Detect which cell encompasses the target text, then output its [X, Y] center coordinate. 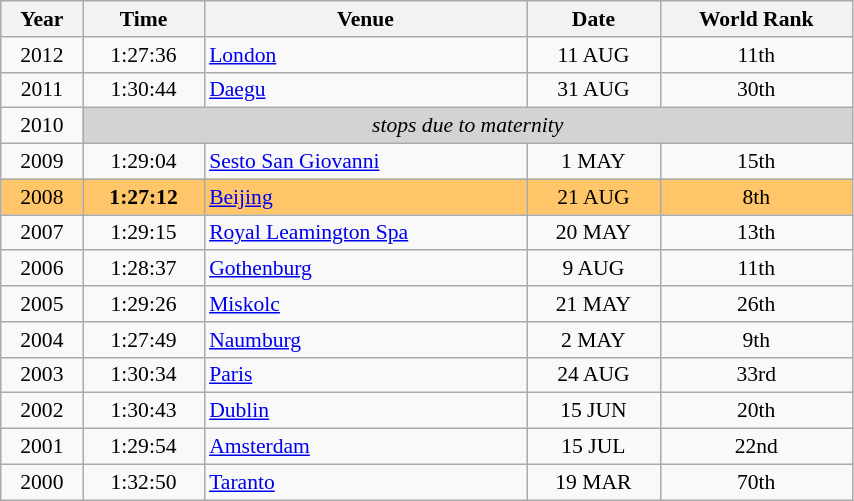
30th [756, 90]
1:28:37 [144, 269]
1:30:34 [144, 375]
2002 [42, 411]
22nd [756, 447]
15 JUL [594, 447]
stops due to maternity [468, 126]
2 MAY [594, 340]
2007 [42, 233]
2001 [42, 447]
Daegu [366, 90]
1:27:49 [144, 340]
11 AUG [594, 55]
9 AUG [594, 269]
World Rank [756, 19]
1:27:12 [144, 197]
Venue [366, 19]
9th [756, 340]
Amsterdam [366, 447]
70th [756, 482]
21 MAY [594, 304]
Sesto San Giovanni [366, 162]
2010 [42, 126]
19 MAR [594, 482]
1:30:44 [144, 90]
1 MAY [594, 162]
Date [594, 19]
2008 [42, 197]
2005 [42, 304]
2003 [42, 375]
1:29:54 [144, 447]
Dublin [366, 411]
Royal Leamington Spa [366, 233]
2009 [42, 162]
London [366, 55]
Year [42, 19]
1:30:43 [144, 411]
2004 [42, 340]
Paris [366, 375]
Taranto [366, 482]
33rd [756, 375]
Time [144, 19]
15 JUN [594, 411]
20th [756, 411]
13th [756, 233]
1:32:50 [144, 482]
2006 [42, 269]
1:29:26 [144, 304]
1:29:15 [144, 233]
24 AUG [594, 375]
26th [756, 304]
2012 [42, 55]
15th [756, 162]
Gothenburg [366, 269]
Beijing [366, 197]
Naumburg [366, 340]
2000 [42, 482]
Miskolc [366, 304]
31 AUG [594, 90]
21 AUG [594, 197]
8th [756, 197]
2011 [42, 90]
1:29:04 [144, 162]
20 MAY [594, 233]
1:27:36 [144, 55]
